Scan for the cell matching the given text and deliver its (x, y) coordinate at center. 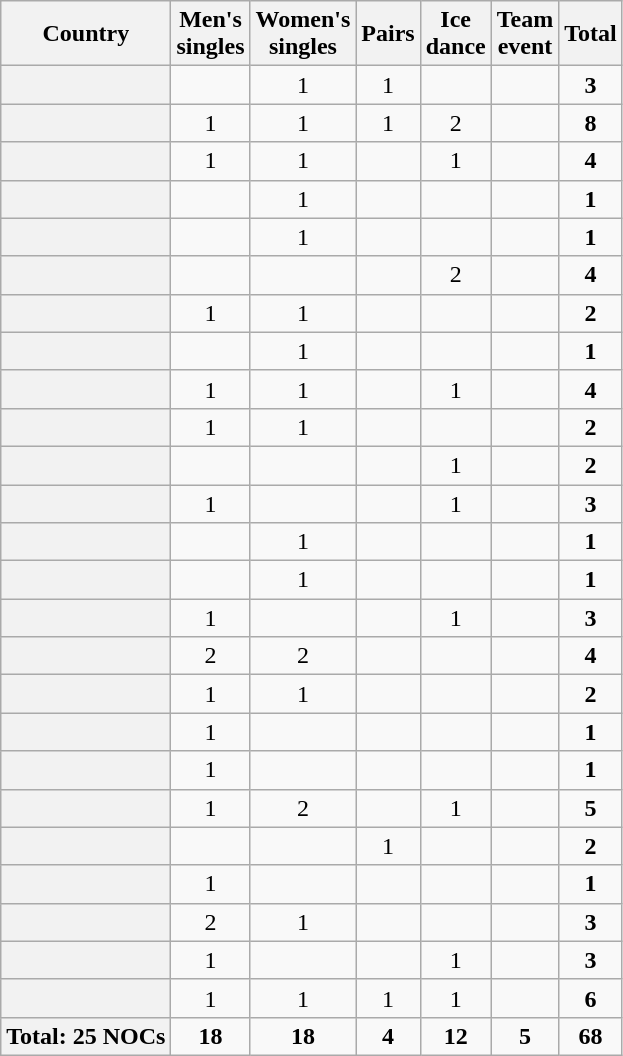
Country (86, 34)
Men'ssingles (210, 34)
6 (591, 998)
Total (591, 34)
Pairs (388, 34)
Total: 25 NOCs (86, 1036)
68 (591, 1036)
Teamevent (525, 34)
8 (591, 123)
Icedance (456, 34)
Women'ssingles (303, 34)
12 (456, 1036)
